Find where the given text appears and provide that cell's center as [x, y] coordinate. 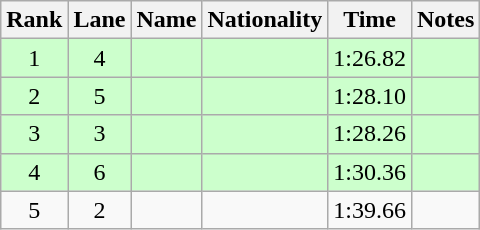
Lane [100, 20]
Nationality [265, 20]
1:28.10 [370, 96]
1:26.82 [370, 58]
6 [100, 172]
1:39.66 [370, 210]
Name [166, 20]
Rank [34, 20]
1:30.36 [370, 172]
1 [34, 58]
1:28.26 [370, 134]
Time [370, 20]
Notes [445, 20]
